Extract the (X, Y) coordinate from the center of the cell holding the provided text.  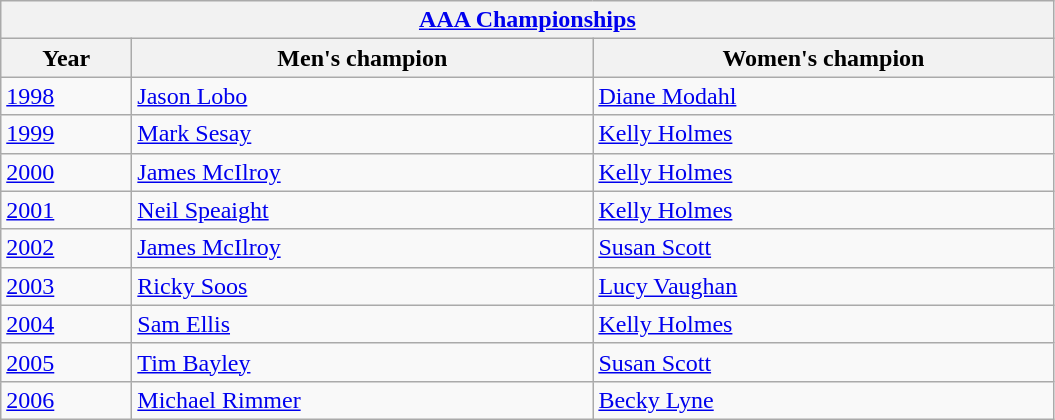
1999 (66, 134)
Michael Rimmer (362, 400)
Jason Lobo (362, 96)
Men's champion (362, 58)
2002 (66, 248)
AAA Championships (528, 20)
1998 (66, 96)
Becky Lyne (824, 400)
Sam Ellis (362, 324)
Lucy Vaughan (824, 286)
Tim Bayley (362, 362)
Diane Modahl (824, 96)
Mark Sesay (362, 134)
2003 (66, 286)
2001 (66, 210)
2000 (66, 172)
Year (66, 58)
2004 (66, 324)
Women's champion (824, 58)
Neil Speaight (362, 210)
2005 (66, 362)
2006 (66, 400)
Ricky Soos (362, 286)
